Identify which cell holds the provided text, then report its [X, Y] central coordinate. 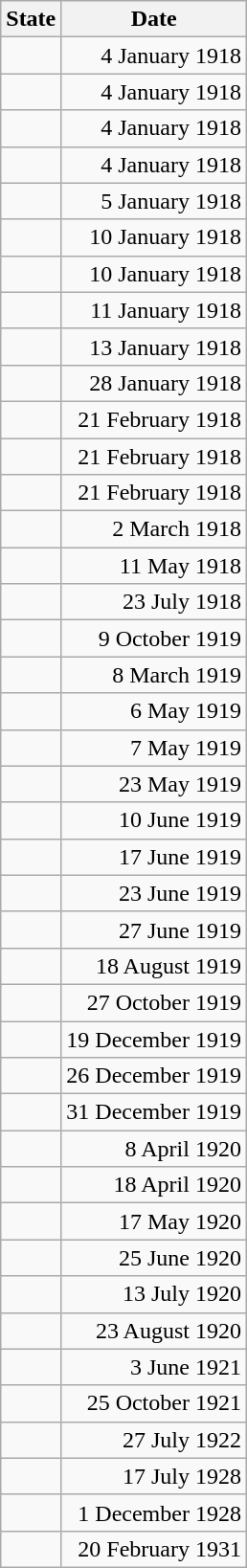
11 May 1918 [154, 566]
17 June 1919 [154, 857]
2 March 1918 [154, 529]
5 January 1918 [154, 201]
23 August 1920 [154, 1331]
3 June 1921 [154, 1367]
31 December 1919 [154, 1112]
27 July 1922 [154, 1440]
27 October 1919 [154, 1002]
8 March 1919 [154, 675]
23 June 1919 [154, 893]
8 April 1920 [154, 1149]
23 May 1919 [154, 784]
10 June 1919 [154, 820]
18 August 1919 [154, 966]
17 May 1920 [154, 1221]
23 July 1918 [154, 602]
State [31, 19]
13 January 1918 [154, 347]
9 October 1919 [154, 638]
19 December 1919 [154, 1039]
25 June 1920 [154, 1258]
20 February 1931 [154, 1549]
28 January 1918 [154, 383]
25 October 1921 [154, 1403]
11 January 1918 [154, 310]
Date [154, 19]
27 June 1919 [154, 930]
6 May 1919 [154, 711]
13 July 1920 [154, 1294]
18 April 1920 [154, 1185]
26 December 1919 [154, 1076]
17 July 1928 [154, 1476]
1 December 1928 [154, 1512]
7 May 1919 [154, 748]
